Determine the [x, y] coordinate at the center of the cell enclosing the given text.  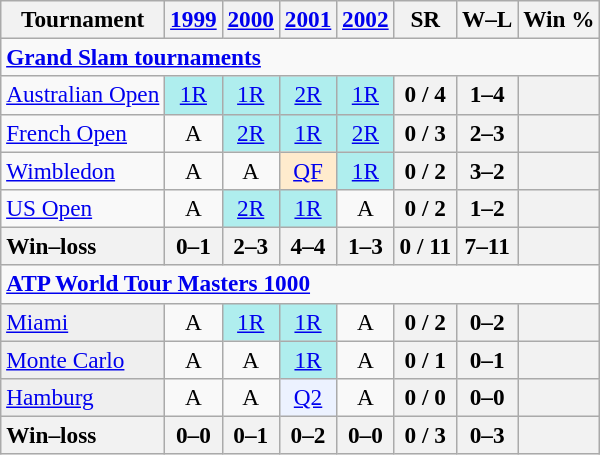
French Open [83, 133]
4–4 [308, 246]
Win % [559, 19]
Q2 [308, 397]
Miami [83, 322]
7–11 [488, 246]
SR [426, 19]
2001 [308, 19]
2000 [250, 19]
1999 [194, 19]
1–3 [366, 246]
W–L [488, 19]
0 / 1 [426, 359]
1–4 [488, 95]
Australian Open [83, 95]
0 / 11 [426, 246]
2002 [366, 19]
Grand Slam tournaments [300, 57]
0 / 4 [426, 95]
0 / 0 [426, 397]
0–3 [488, 435]
Wimbledon [83, 170]
QF [308, 170]
3–2 [488, 170]
1–2 [488, 208]
US Open [83, 208]
Monte Carlo [83, 359]
ATP World Tour Masters 1000 [300, 284]
Hamburg [83, 397]
Tournament [83, 19]
